Provide the [X, Y] coordinate of the cell's center where the given text is located.  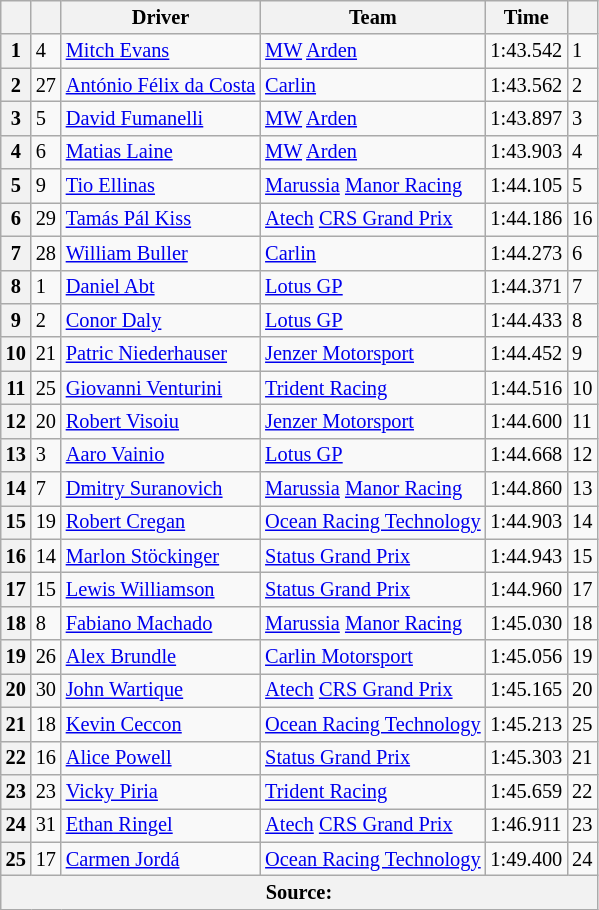
1:45.056 [527, 657]
29 [46, 219]
1:45.213 [527, 724]
António Félix da Costa [160, 85]
Mitch Evans [160, 51]
1:44.105 [527, 186]
26 [46, 657]
Tamás Pál Kiss [160, 219]
1:44.186 [527, 219]
Carmen Jordá [160, 859]
1:45.165 [527, 690]
Tio Ellinas [160, 186]
1:44.433 [527, 320]
Carlin Motorsport [372, 657]
Daniel Abt [160, 287]
Dmitry Suranovich [160, 489]
31 [46, 825]
Patric Niederhauser [160, 354]
1:44.273 [527, 253]
Lewis Williamson [160, 589]
David Fumanelli [160, 118]
Team [372, 17]
1:43.542 [527, 51]
Conor Daly [160, 320]
1:45.030 [527, 623]
1:45.303 [527, 758]
Fabiano Machado [160, 623]
Ethan Ringel [160, 825]
1:44.903 [527, 522]
Alice Powell [160, 758]
1:49.400 [527, 859]
1:44.371 [527, 287]
Vicky Piria [160, 791]
1:46.911 [527, 825]
Aaro Vainio [160, 455]
Robert Cregan [160, 522]
Robert Visoiu [160, 421]
1:44.943 [527, 556]
1:45.659 [527, 791]
Matias Laine [160, 152]
1:44.960 [527, 589]
1:43.903 [527, 152]
1:44.860 [527, 489]
Marlon Stöckinger [160, 556]
1:43.562 [527, 85]
30 [46, 690]
28 [46, 253]
Source: [299, 892]
Kevin Ceccon [160, 724]
Driver [160, 17]
1:44.600 [527, 421]
William Buller [160, 253]
John Wartique [160, 690]
Alex Brundle [160, 657]
Time [527, 17]
1:44.516 [527, 388]
27 [46, 85]
Giovanni Venturini [160, 388]
1:44.452 [527, 354]
1:44.668 [527, 455]
1:43.897 [527, 118]
